Identify which cell holds the provided text, then report its [x, y] central coordinate. 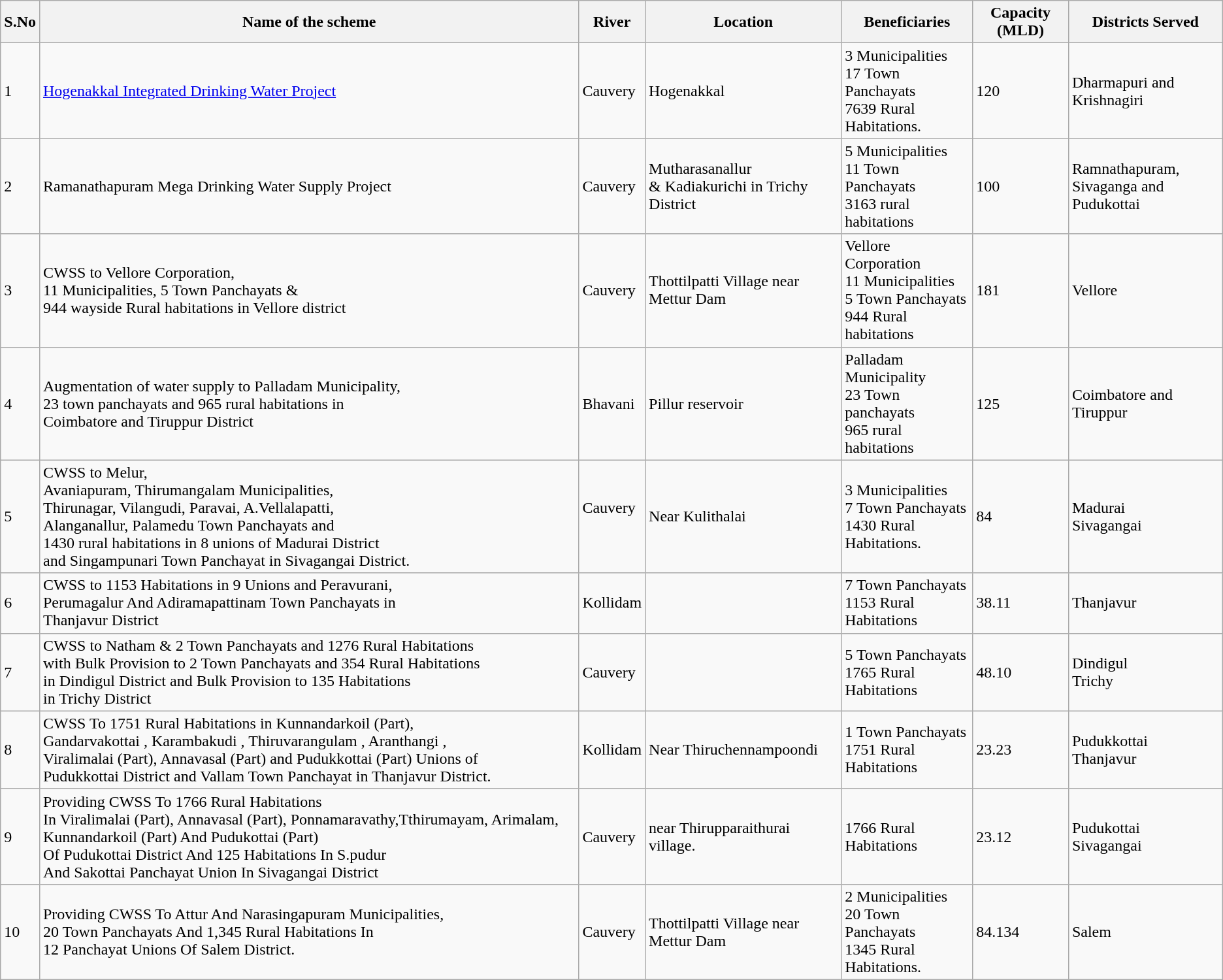
PudukkottaiThanjavur [1145, 750]
5 Municipalities11 Town Panchayats3163 rural habitations [907, 186]
9 [20, 836]
near Thirupparaithurai village. [743, 836]
Hogenakkal Integrated Drinking Water Project [308, 91]
Mutharasanallur& Kadiakurichi in Trichy District [743, 186]
Palladam Municipality23 Town panchayats965 rural habitations [907, 404]
5 [20, 516]
River [612, 22]
Vellore Corporation11 Municipalities5 Town Panchayats944 Rural habitations [907, 290]
Districts Served [1145, 22]
Ramanathapuram Mega Drinking Water Supply Project [308, 186]
1766 Rural Habitations [907, 836]
PudukottaiSivagangai [1145, 836]
7 [20, 672]
Name of the scheme [308, 22]
Near Kulithalai [743, 516]
4 [20, 404]
Vellore [1145, 290]
23.12 [1020, 836]
8 [20, 750]
Hogenakkal [743, 91]
125 [1020, 404]
5 Town Panchayats1765 Rural Habitations [907, 672]
48.10 [1020, 672]
6 [20, 603]
Location [743, 22]
1 [20, 91]
DindigulTrichy [1145, 672]
Bhavani [612, 404]
84 [1020, 516]
S.No [20, 22]
1 Town Panchayats1751 Rural Habitations [907, 750]
Augmentation of water supply to Palladam Municipality,23 town panchayats and 965 rural habitations inCoimbatore and Tiruppur District [308, 404]
7 Town Panchayats1153 Rural Habitations [907, 603]
120 [1020, 91]
10 [20, 932]
Providing CWSS To Attur And Narasingapuram Municipalities,20 Town Panchayats And 1,345 Rural Habitations In12 Panchayat Unions Of Salem District. [308, 932]
181 [1020, 290]
Beneficiaries [907, 22]
CWSS to 1153 Habitations in 9 Unions and Peravurani,Perumagalur And Adiramapattinam Town Panchayats inThanjavur District [308, 603]
Salem [1145, 932]
Ramnathapuram,Sivaganga and Pudukottai [1145, 186]
3 Municipalities17 Town Panchayats7639 Rural Habitations. [907, 91]
84.134 [1020, 932]
Pillur reservoir [743, 404]
2 Municipalities20 Town Panchayats1345 Rural Habitations. [907, 932]
Capacity (MLD) [1020, 22]
3 Municipalities7 Town Panchayats1430 Rural Habitations. [907, 516]
MaduraiSivagangai [1145, 516]
Thanjavur [1145, 603]
Near Thiruchennampoondi [743, 750]
Dharmapuri and Krishnagiri [1145, 91]
38.11 [1020, 603]
23.23 [1020, 750]
Coimbatore andTiruppur [1145, 404]
CWSS to Vellore Corporation,11 Municipalities, 5 Town Panchayats &944 wayside Rural habitations in Vellore district [308, 290]
100 [1020, 186]
2 [20, 186]
3 [20, 290]
